Capture the cell that displays the provided text and extract its [X, Y] central coordinate. 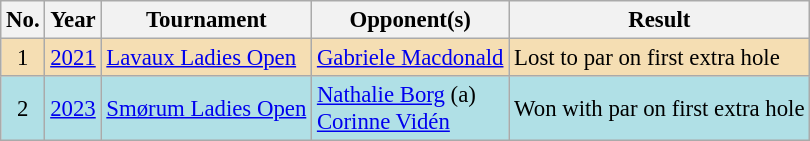
1 [23, 58]
Nathalie Borg (a) Corinne Vidén [410, 108]
Lost to par on first extra hole [660, 58]
Year [73, 20]
2023 [73, 108]
2 [23, 108]
Opponent(s) [410, 20]
No. [23, 20]
Result [660, 20]
2021 [73, 58]
Gabriele Macdonald [410, 58]
Won with par on first extra hole [660, 108]
Smørum Ladies Open [206, 108]
Tournament [206, 20]
Lavaux Ladies Open [206, 58]
